Capture the cell that displays the provided text and extract its (x, y) central coordinate. 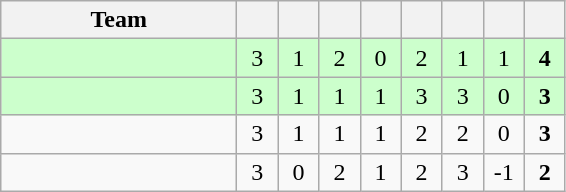
Team (119, 20)
-1 (504, 172)
4 (544, 58)
